Search for the cell housing the specified text and yield its [x, y] center coordinate. 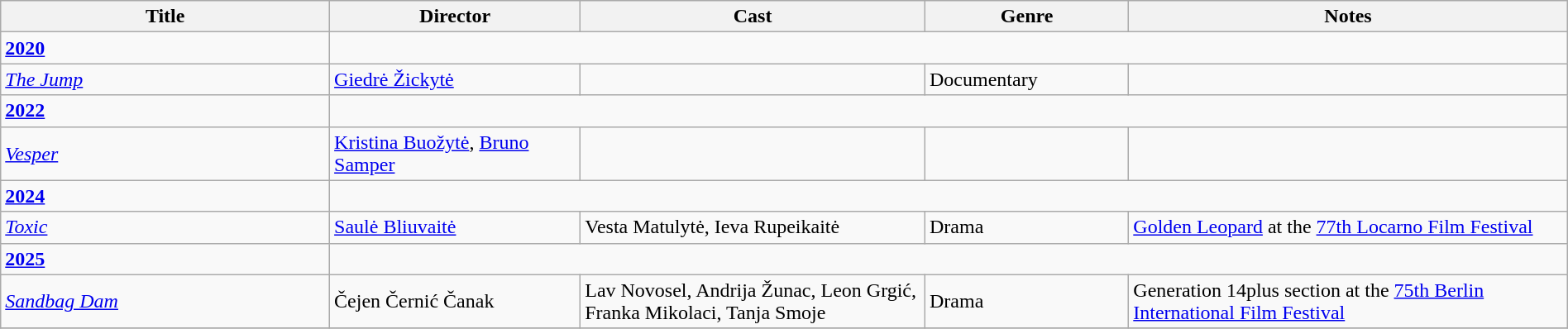
Documentary [1026, 79]
2025 [165, 259]
Vesper [165, 154]
Notes [1348, 17]
2022 [165, 111]
Cast [753, 17]
2024 [165, 196]
Golden Leopard at the 77th Locarno Film Festival [1348, 227]
Čejen Černić Čanak [455, 301]
Title [165, 17]
Vesta Matulytė, Ieva Rupeikaitė [753, 227]
The Jump [165, 79]
Genre [1026, 17]
Sandbag Dam [165, 301]
Saulė Bliuvaitė [455, 227]
Director [455, 17]
Lav Novosel, Andrija Žunac, Leon Grgić, Franka Mikolaci, Tanja Smoje [753, 301]
Giedrė Žickytė [455, 79]
2020 [165, 48]
Generation 14plus section at the 75th Berlin International Film Festival [1348, 301]
Kristina Buožytė, Bruno Samper [455, 154]
Toxic [165, 227]
